Search for the cell housing the specified text and yield its (x, y) center coordinate. 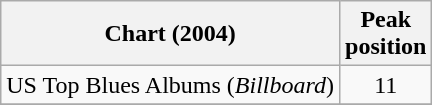
US Top Blues Albums (Billboard) (170, 85)
Peakposition (386, 34)
Chart (2004) (170, 34)
11 (386, 85)
